From the cell containing the given text, extract its center point as (x, y) coordinate. 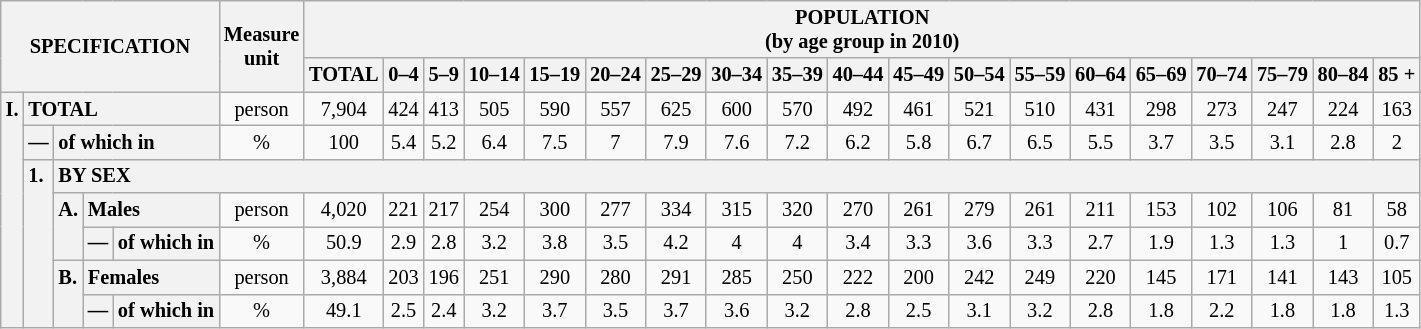
221 (403, 210)
0.7 (1396, 243)
5.4 (403, 142)
102 (1222, 210)
3.4 (858, 243)
3,884 (344, 277)
SPECIFICATION (110, 46)
242 (980, 277)
75–79 (1282, 75)
153 (1162, 210)
6.4 (494, 142)
254 (494, 210)
431 (1100, 109)
250 (798, 277)
249 (1040, 277)
557 (616, 109)
285 (736, 277)
413 (444, 109)
I. (12, 210)
100 (344, 142)
196 (444, 277)
273 (1222, 109)
B. (68, 294)
5–9 (444, 75)
20–24 (616, 75)
5.8 (918, 142)
145 (1162, 277)
461 (918, 109)
2.9 (403, 243)
290 (554, 277)
7.6 (736, 142)
298 (1162, 109)
251 (494, 277)
Measure unit (262, 46)
334 (676, 210)
171 (1222, 277)
222 (858, 277)
65–69 (1162, 75)
6.5 (1040, 142)
300 (554, 210)
2.7 (1100, 243)
50.9 (344, 243)
7,904 (344, 109)
5.2 (444, 142)
220 (1100, 277)
424 (403, 109)
600 (736, 109)
1 (1344, 243)
7.2 (798, 142)
50–54 (980, 75)
270 (858, 210)
141 (1282, 277)
105 (1396, 277)
Females (151, 277)
6.2 (858, 142)
10–14 (494, 75)
0–4 (403, 75)
80–84 (1344, 75)
85 + (1396, 75)
510 (1040, 109)
2.4 (444, 311)
6.7 (980, 142)
4,020 (344, 210)
279 (980, 210)
247 (1282, 109)
320 (798, 210)
A. (68, 226)
492 (858, 109)
70–74 (1222, 75)
163 (1396, 109)
106 (1282, 210)
7.9 (676, 142)
58 (1396, 210)
55–59 (1040, 75)
60–64 (1100, 75)
30–34 (736, 75)
35–39 (798, 75)
315 (736, 210)
49.1 (344, 311)
211 (1100, 210)
5.5 (1100, 142)
2 (1396, 142)
280 (616, 277)
200 (918, 277)
15–19 (554, 75)
224 (1344, 109)
521 (980, 109)
7 (616, 142)
570 (798, 109)
2.2 (1222, 311)
143 (1344, 277)
505 (494, 109)
25–29 (676, 75)
277 (616, 210)
POPULATION (by age group in 2010) (862, 29)
7.5 (554, 142)
1.9 (1162, 243)
625 (676, 109)
4.2 (676, 243)
Males (151, 210)
81 (1344, 210)
45–49 (918, 75)
BY SEX (738, 176)
217 (444, 210)
291 (676, 277)
40–44 (858, 75)
1. (38, 243)
203 (403, 277)
590 (554, 109)
3.8 (554, 243)
